Provide the [X, Y] coordinate of the cell's center where the given text is located.  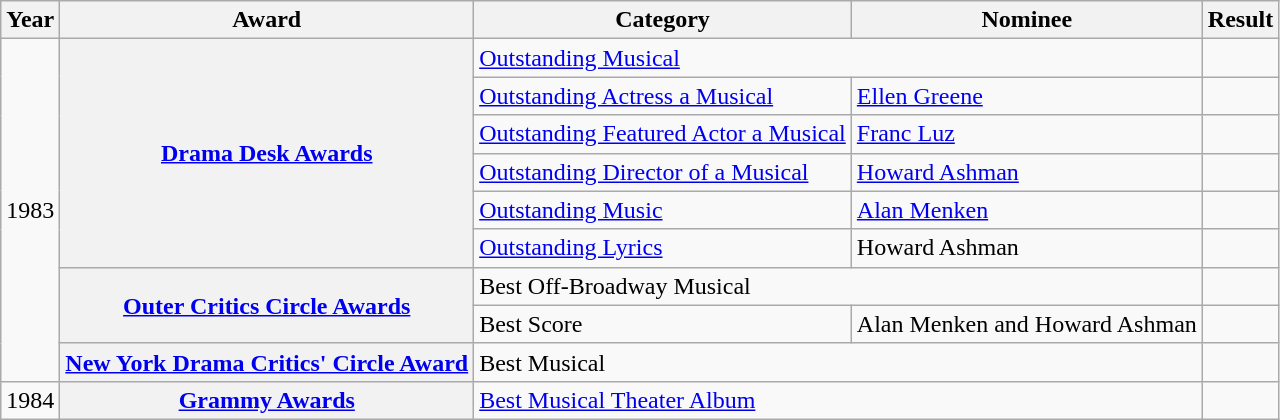
Nominee [1026, 20]
Grammy Awards [267, 400]
Award [267, 20]
Result [1240, 20]
Outstanding Featured Actor a Musical [663, 134]
1984 [30, 400]
Outstanding Musical [838, 58]
Drama Desk Awards [267, 153]
Year [30, 20]
Best Off-Broadway Musical [838, 286]
Alan Menken [1026, 210]
Franc Luz [1026, 134]
Outstanding Lyrics [663, 248]
Outstanding Director of a Musical [663, 172]
Outstanding Actress a Musical [663, 96]
Best Musical [838, 362]
Best Musical Theater Album [838, 400]
Alan Menken and Howard Ashman [1026, 324]
1983 [30, 210]
Outstanding Music [663, 210]
Ellen Greene [1026, 96]
Category [663, 20]
Outer Critics Circle Awards [267, 305]
Best Score [663, 324]
New York Drama Critics' Circle Award [267, 362]
